Provide the [x, y] coordinate of the cell's center where the given text is located.  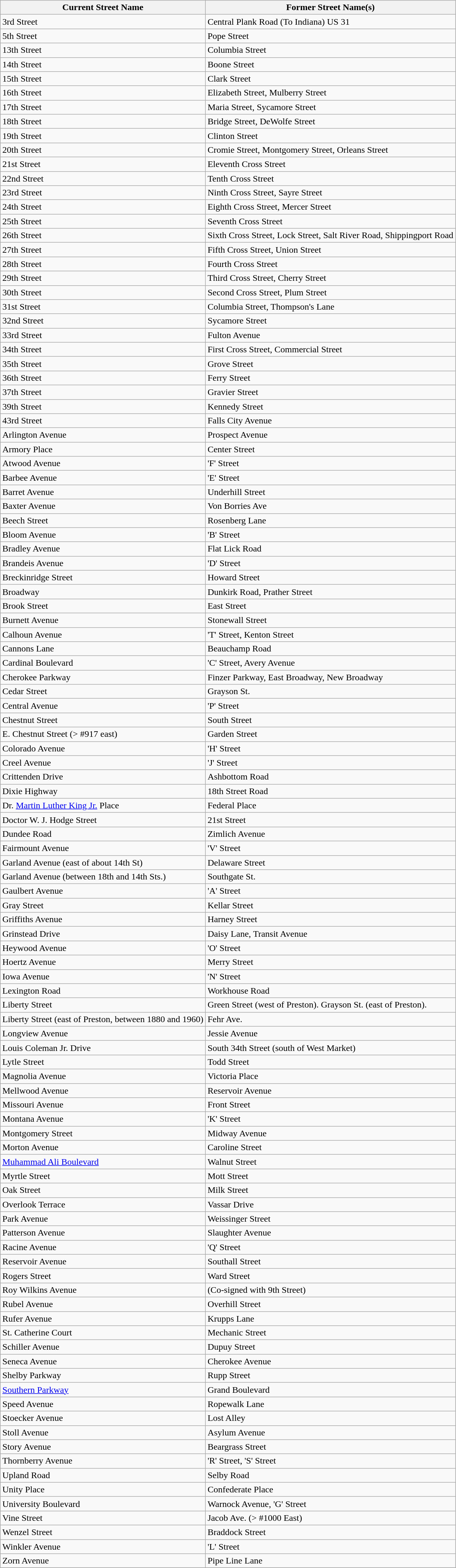
Third Cross Street, Cherry Street [330, 278]
Warnock Avenue, 'G' Street [330, 1504]
Garland Avenue (between 18th and 14th Sts.) [103, 877]
Eleventh Cross Street [330, 164]
'F' Street [330, 464]
St. Catherine Court [103, 1333]
Gaulbert Avenue [103, 891]
Grand Boulevard [330, 1390]
Slaughter Avenue [330, 1233]
34th Street [103, 349]
Pope Street [330, 36]
Magnolia Avenue [103, 1076]
Sixth Cross Street, Lock Street, Salt River Road, Shippingport Road [330, 235]
Ninth Cross Street, Sayre Street [330, 193]
39th Street [103, 406]
31st Street [103, 307]
Overlook Terrace [103, 1204]
Selby Road [330, 1475]
16th Street [103, 93]
Broadway [103, 592]
Muhammad Ali Boulevard [103, 1162]
Burnett Avenue [103, 620]
Myrtle Street [103, 1176]
23rd Street [103, 193]
East Street [330, 606]
Fourth Cross Street [330, 264]
Atwood Avenue [103, 464]
24th Street [103, 207]
Sycamore Street [330, 321]
Southgate St. [330, 877]
Clinton Street [330, 136]
Ferry Street [330, 378]
Central Plank Road (To Indiana) US 31 [330, 22]
17th Street [103, 107]
Lost Alley [330, 1418]
Mott Street [330, 1176]
Cherokee Parkway [103, 677]
Schiller Avenue [103, 1347]
Dixie Highway [103, 791]
20th Street [103, 150]
Morton Avenue [103, 1148]
Victoria Place [330, 1076]
'V' Street [330, 848]
Cherokee Avenue [330, 1361]
Dupuy Street [330, 1347]
Ropewalk Lane [330, 1404]
Mechanic Street [330, 1333]
Flat Lick Road [330, 549]
Lytle Street [103, 1062]
'N' Street [330, 976]
E. Chestnut Street (> #917 east) [103, 734]
Brook Street [103, 606]
'R' Street, 'S' Street [330, 1461]
Beauchamp Road [330, 649]
Unity Place [103, 1489]
29th Street [103, 278]
Pipe Line Lane [330, 1561]
Columbia Street [330, 50]
Workhouse Road [330, 991]
Doctor W. J. Hodge Street [103, 820]
Current Street Name [103, 7]
Dundee Road [103, 834]
Grayson St. [330, 692]
Vassar Drive [330, 1204]
Seneca Avenue [103, 1361]
'O' Street [330, 948]
Milk Street [330, 1190]
'L' Street [330, 1547]
'Q' Street [330, 1247]
Barbee Avenue [103, 478]
Baxter Avenue [103, 506]
Garland Avenue (east of about 14th St) [103, 862]
Gray Street [103, 905]
Eighth Cross Street, Mercer Street [330, 207]
Lexington Road [103, 991]
Overhill Street [330, 1304]
Grove Street [330, 364]
33rd Street [103, 335]
Breckinridge Street [103, 577]
Merry Street [330, 962]
Former Street Name(s) [330, 7]
Heywood Avenue [103, 948]
Bloom Avenue [103, 535]
Cromie Street, Montgomery Street, Orleans Street [330, 150]
Shelby Parkway [103, 1376]
South 34th Street (south of West Market) [330, 1048]
Falls City Avenue [330, 421]
30th Street [103, 292]
Kellar Street [330, 905]
22nd Street [103, 179]
Bridge Street, DeWolfe Street [330, 121]
Caroline Street [330, 1148]
Center Street [330, 449]
18th Street [103, 121]
Mellwood Avenue [103, 1091]
Griffiths Avenue [103, 920]
Racine Avenue [103, 1247]
(Co-signed with 9th Street) [330, 1290]
Seventh Cross Street [330, 221]
Montgomery Street [103, 1133]
Winkler Avenue [103, 1547]
'J' Street [330, 763]
Howard Street [330, 577]
'A' Street [330, 891]
Missouri Avenue [103, 1105]
Rufer Avenue [103, 1318]
Roy Wilkins Avenue [103, 1290]
Colorado Avenue [103, 748]
Chestnut Street [103, 720]
36th Street [103, 378]
South Street [330, 720]
Liberty Street [103, 1005]
Ward Street [330, 1276]
Dr. Martin Luther King Jr. Place [103, 805]
Upland Road [103, 1475]
Midway Avenue [330, 1133]
Walnut Street [330, 1162]
32nd Street [103, 321]
Braddock Street [330, 1532]
Stonewall Street [330, 620]
Rubel Avenue [103, 1304]
Underhill Street [330, 492]
'C' Street, Avery Avenue [330, 663]
'P' Street [330, 706]
'B' Street [330, 535]
Prospect Avenue [330, 435]
Zorn Avenue [103, 1561]
15th Street [103, 79]
Harney Street [330, 920]
28th Street [103, 264]
Stoll Avenue [103, 1432]
Rogers Street [103, 1276]
Patterson Avenue [103, 1233]
Liberty Street (east of Preston, between 1880 and 1960) [103, 1019]
5th Street [103, 36]
Dunkirk Road, Prather Street [330, 592]
Rosenberg Lane [330, 520]
Hoertz Avenue [103, 962]
Brandeis Avenue [103, 563]
Kennedy Street [330, 406]
Wenzel Street [103, 1532]
Arlington Avenue [103, 435]
'K' Street [330, 1119]
Iowa Avenue [103, 976]
Story Avenue [103, 1447]
Creel Avenue [103, 763]
Asylum Avenue [330, 1432]
'E' Street [330, 478]
First Cross Street, Commercial Street [330, 349]
Barret Avenue [103, 492]
Rupp Street [330, 1376]
Cardinal Boulevard [103, 663]
Tenth Cross Street [330, 179]
Speed Avenue [103, 1404]
Oak Street [103, 1190]
Daisy Lane, Transit Avenue [330, 934]
14th Street [103, 64]
Gravier Street [330, 392]
'D' Street [330, 563]
Cannons Lane [103, 649]
Calhoun Avenue [103, 635]
'H' Street [330, 748]
Confederate Place [330, 1489]
Bradley Avenue [103, 549]
Second Cross Street, Plum Street [330, 292]
Delaware Street [330, 862]
19th Street [103, 136]
'T' Street, Kenton Street [330, 635]
Federal Place [330, 805]
Fehr Ave. [330, 1019]
37th Street [103, 392]
Weissinger Street [330, 1219]
Front Street [330, 1105]
13th Street [103, 50]
Elizabeth Street, Mulberry Street [330, 93]
26th Street [103, 235]
Fairmount Avenue [103, 848]
Finzer Parkway, East Broadway, New Broadway [330, 677]
Garden Street [330, 734]
Krupps Lane [330, 1318]
Beech Street [103, 520]
Longview Avenue [103, 1033]
Armory Place [103, 449]
43rd Street [103, 421]
Grinstead Drive [103, 934]
Zimlich Avenue [330, 834]
18th Street Road [330, 791]
Jessie Avenue [330, 1033]
Crittenden Drive [103, 777]
Von Borries Ave [330, 506]
Todd Street [330, 1062]
Columbia Street, Thompson's Lane [330, 307]
3rd Street [103, 22]
Southern Parkway [103, 1390]
Central Avenue [103, 706]
Cedar Street [103, 692]
Jacob Ave. (> #1000 East) [330, 1518]
Ashbottom Road [330, 777]
Green Street (west of Preston). Grayson St. (east of Preston). [330, 1005]
35th Street [103, 364]
University Boulevard [103, 1504]
Fulton Avenue [330, 335]
Vine Street [103, 1518]
Clark Street [330, 79]
Montana Avenue [103, 1119]
Thornberry Avenue [103, 1461]
Stoecker Avenue [103, 1418]
Southall Street [330, 1261]
27th Street [103, 250]
Maria Street, Sycamore Street [330, 107]
Fifth Cross Street, Union Street [330, 250]
Louis Coleman Jr. Drive [103, 1048]
Boone Street [330, 64]
Park Avenue [103, 1219]
Beargrass Street [330, 1447]
25th Street [103, 221]
